Return (X, Y) of the center of cell containing provided text 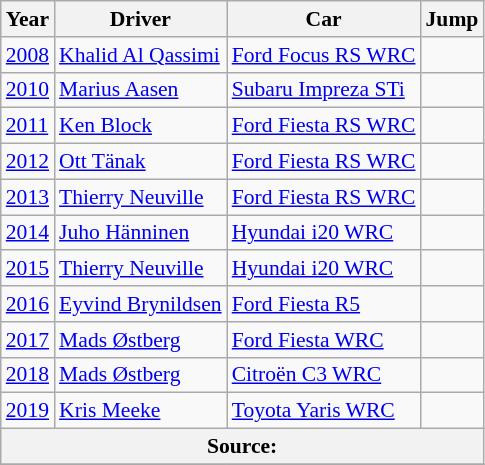
Source: (242, 447)
Ford Fiesta R5 (324, 304)
Eyvind Brynildsen (140, 304)
Subaru Impreza STi (324, 90)
Year (28, 19)
Juho Hänninen (140, 233)
2017 (28, 340)
Jump (452, 19)
Car (324, 19)
2011 (28, 126)
Khalid Al Qassimi (140, 55)
Ott Tänak (140, 162)
2015 (28, 269)
Ford Focus RS WRC (324, 55)
2016 (28, 304)
Citroën C3 WRC (324, 375)
2018 (28, 375)
2012 (28, 162)
2010 (28, 90)
Toyota Yaris WRC (324, 411)
Ken Block (140, 126)
2008 (28, 55)
Ford Fiesta WRC (324, 340)
2013 (28, 197)
Driver (140, 19)
Kris Meeke (140, 411)
Marius Aasen (140, 90)
2019 (28, 411)
2014 (28, 233)
